Return (X, Y) of the center of cell containing provided text 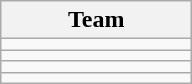
Team (96, 20)
